Capture the cell that displays the provided text and extract its (x, y) central coordinate. 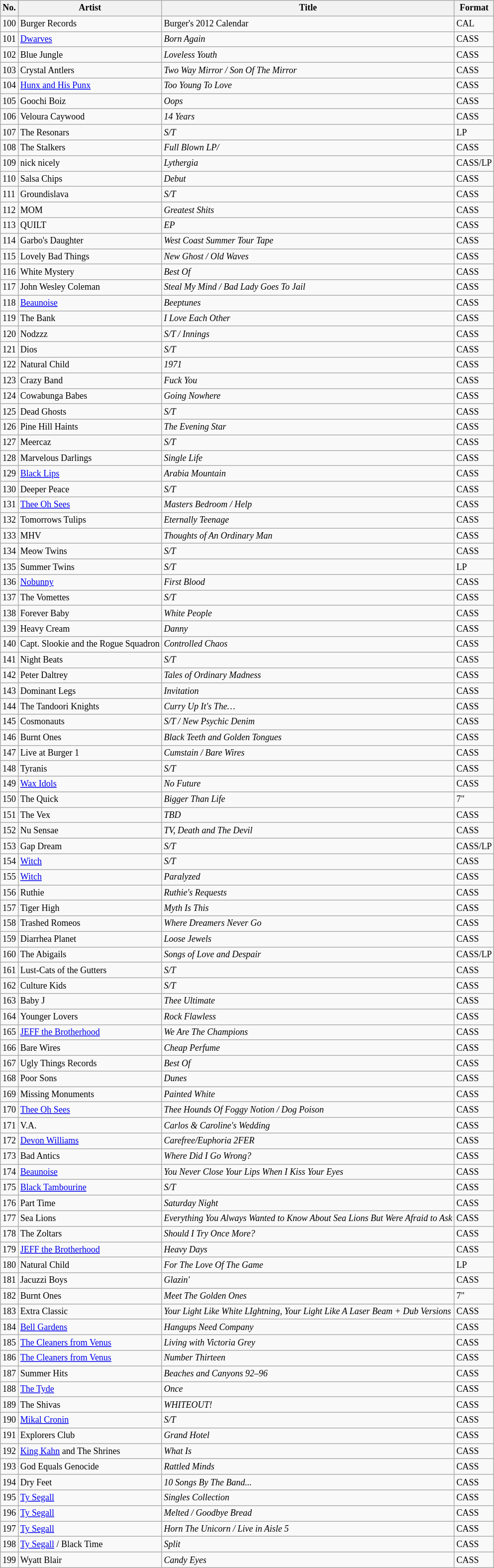
110 (9, 179)
183 (9, 1311)
Groundislava (90, 194)
Black Teeth and Golden Tongues (308, 738)
182 (9, 1296)
166 (9, 1047)
Tomorrows Tulips (90, 520)
Dunes (308, 1079)
Rattled Minds (308, 1466)
Bad Antics (90, 1156)
Where Did I Go Wrong? (308, 1156)
MOM (90, 210)
Melted / Goodbye Bread (308, 1513)
Burger Records (90, 24)
168 (9, 1079)
141 (9, 660)
Split (308, 1544)
103 (9, 70)
Single Life (308, 458)
Crystal Antlers (90, 70)
Grand Hotel (308, 1436)
For The Love Of The Game (308, 1265)
Going Nowhere (308, 396)
Night Beats (90, 660)
Deeper Peace (90, 489)
Heavy Cream (90, 629)
Poor Sons (90, 1079)
175 (9, 1188)
God Equals Genocide (90, 1466)
Ruthie (90, 893)
124 (9, 396)
101 (9, 39)
Number Thirteen (308, 1358)
188 (9, 1389)
Danny (308, 629)
Goochi Boiz (90, 102)
Ty Segall / Black Time (90, 1544)
137 (9, 597)
TBD (308, 815)
165 (9, 1032)
The Quick (90, 799)
195 (9, 1497)
158 (9, 924)
CAL (474, 24)
White Mystery (90, 272)
No. (9, 8)
Horn The Unicorn / Live in Aisle 5 (308, 1529)
Hangups Need Company (308, 1327)
10 Songs By The Band... (308, 1482)
Cumstain / Bare Wires (308, 753)
Painted White (308, 1094)
EP (308, 225)
West Coast Summer Tour Tape (308, 241)
Diarrhea Planet (90, 939)
167 (9, 1063)
Dwarves (90, 39)
169 (9, 1094)
Veloura Caywood (90, 116)
14 Years (308, 116)
Carefree/Euphoria 2FER (308, 1141)
159 (9, 939)
189 (9, 1405)
113 (9, 225)
174 (9, 1172)
Full Blown LP/ (308, 147)
First Blood (308, 582)
Summer Hits (90, 1374)
S/T / Innings (308, 334)
122 (9, 365)
120 (9, 334)
Tyranis (90, 769)
176 (9, 1203)
Dominant Legs (90, 691)
199 (9, 1560)
162 (9, 986)
Black Lips (90, 474)
Tales of Ordinary Madness (308, 675)
190 (9, 1420)
173 (9, 1156)
Curry Up It's The… (308, 706)
129 (9, 474)
Beaches and Canyons 92–96 (308, 1374)
The Vomettes (90, 597)
Ruthie's Requests (308, 893)
119 (9, 319)
Loose Jewels (308, 939)
105 (9, 102)
104 (9, 86)
Ugly Things Records (90, 1063)
Thoughts of An Ordinary Man (308, 536)
114 (9, 241)
Meow Twins (90, 552)
197 (9, 1529)
143 (9, 691)
187 (9, 1374)
The Resonars (90, 132)
157 (9, 908)
193 (9, 1466)
Singles Collection (308, 1497)
121 (9, 349)
Live at Burger 1 (90, 753)
146 (9, 738)
Lust-Cats of the Gutters (90, 970)
Crazy Band (90, 380)
135 (9, 566)
Pine Hill Haints (90, 427)
Younger Lovers (90, 1016)
Burger's 2012 Calendar (308, 24)
Where Dreamers Never Go (308, 924)
142 (9, 675)
1971 (308, 365)
164 (9, 1016)
Bell Gardens (90, 1327)
The Bank (90, 319)
Carlos & Caroline's Wedding (308, 1125)
147 (9, 753)
128 (9, 458)
Artist (90, 8)
S/T / New Psychic Denim (308, 722)
179 (9, 1249)
New Ghost / Old Waves (308, 257)
Part Time (90, 1203)
Peter Daltrey (90, 675)
194 (9, 1482)
Glazin' (308, 1280)
Culture Kids (90, 986)
Living with Victoria Grey (308, 1343)
The Shivas (90, 1405)
Controlled Chaos (308, 644)
116 (9, 272)
MHV (90, 536)
Two Way Mirror / Son Of The Mirror (308, 70)
192 (9, 1452)
140 (9, 644)
Meet The Golden Ones (308, 1296)
Too Young To Love (308, 86)
181 (9, 1280)
Wax Idols (90, 784)
145 (9, 722)
170 (9, 1110)
155 (9, 877)
Gap Dream (90, 846)
198 (9, 1544)
131 (9, 505)
144 (9, 706)
Loveless Youth (308, 55)
Dead Ghosts (90, 411)
139 (9, 629)
Songs of Love and Despair (308, 955)
134 (9, 552)
Thee Hounds Of Foggy Notion / Dog Poison (308, 1110)
Fuck You (308, 380)
Lythergia (308, 163)
117 (9, 288)
185 (9, 1343)
Lovely Bad Things (90, 257)
Extra Classic (90, 1311)
What Is (308, 1452)
The Abigails (90, 955)
180 (9, 1265)
Mikal Cronin (90, 1420)
John Wesley Coleman (90, 288)
Arabia Mountain (308, 474)
Steal My Mind / Bad Lady Goes To Jail (308, 288)
152 (9, 830)
Tiger High (90, 908)
QUILT (90, 225)
White People (308, 613)
Format (474, 8)
Bare Wires (90, 1047)
125 (9, 411)
172 (9, 1141)
118 (9, 303)
V.A. (90, 1125)
TV, Death and The Devil (308, 830)
Should I Try Once More? (308, 1233)
I Love Each Other (308, 319)
112 (9, 210)
151 (9, 815)
Blue Jungle (90, 55)
191 (9, 1436)
Saturday Night (308, 1203)
148 (9, 769)
Cosmonauts (90, 722)
Missing Monuments (90, 1094)
Invitation (308, 691)
nick nicely (90, 163)
138 (9, 613)
The Tyde (90, 1389)
127 (9, 443)
178 (9, 1233)
Jacuzzi Boys (90, 1280)
Born Again (308, 39)
Forever Baby (90, 613)
177 (9, 1219)
Sea Lions (90, 1219)
100 (9, 24)
Cheap Perfume (308, 1047)
132 (9, 520)
Black Tambourine (90, 1188)
108 (9, 147)
The Tandoori Knights (90, 706)
160 (9, 955)
Bigger Than Life (308, 799)
109 (9, 163)
We Are The Champions (308, 1032)
King Kahn and The Shrines (90, 1452)
Summer Twins (90, 566)
150 (9, 799)
107 (9, 132)
171 (9, 1125)
The Evening Star (308, 427)
Thee Ultimate (308, 1002)
196 (9, 1513)
Nobunny (90, 582)
Greatest Shits (308, 210)
156 (9, 893)
Myth Is This (308, 908)
Baby J (90, 1002)
Dry Feet (90, 1482)
Paralyzed (308, 877)
Devon Williams (90, 1141)
Everything You Always Wanted to Know About Sea Lions But Were Afraid to Ask (308, 1219)
Meercaz (90, 443)
Wyatt Blair (90, 1560)
102 (9, 55)
Marvelous Darlings (90, 458)
Candy Eyes (308, 1560)
Once (308, 1389)
184 (9, 1327)
The Stalkers (90, 147)
Salsa Chips (90, 179)
Eternally Teenage (308, 520)
Masters Bedroom / Help (308, 505)
154 (9, 861)
153 (9, 846)
No Future (308, 784)
186 (9, 1358)
Trashed Romeos (90, 924)
Nodzzz (90, 334)
Beeptunes (308, 303)
Oops (308, 102)
111 (9, 194)
Heavy Days (308, 1249)
Capt. Slookie and the Rogue Squadron (90, 644)
Dios (90, 349)
Explorers Club (90, 1436)
Your Light Like White LIghtning, Your Light Like A Laser Beam + Dub Versions (308, 1311)
Garbo's Daughter (90, 241)
149 (9, 784)
123 (9, 380)
The Vex (90, 815)
126 (9, 427)
Title (308, 8)
130 (9, 489)
163 (9, 1002)
WHITEOUT! (308, 1405)
Nu Sensae (90, 830)
You Never Close Your Lips When I Kiss Your Eyes (308, 1172)
Debut (308, 179)
133 (9, 536)
Cowabunga Babes (90, 396)
136 (9, 582)
161 (9, 970)
106 (9, 116)
Rock Flawless (308, 1016)
115 (9, 257)
Hunx and His Punx (90, 86)
The Zoltars (90, 1233)
